Extract the [x, y] coordinate from the center of the cell holding the provided text.  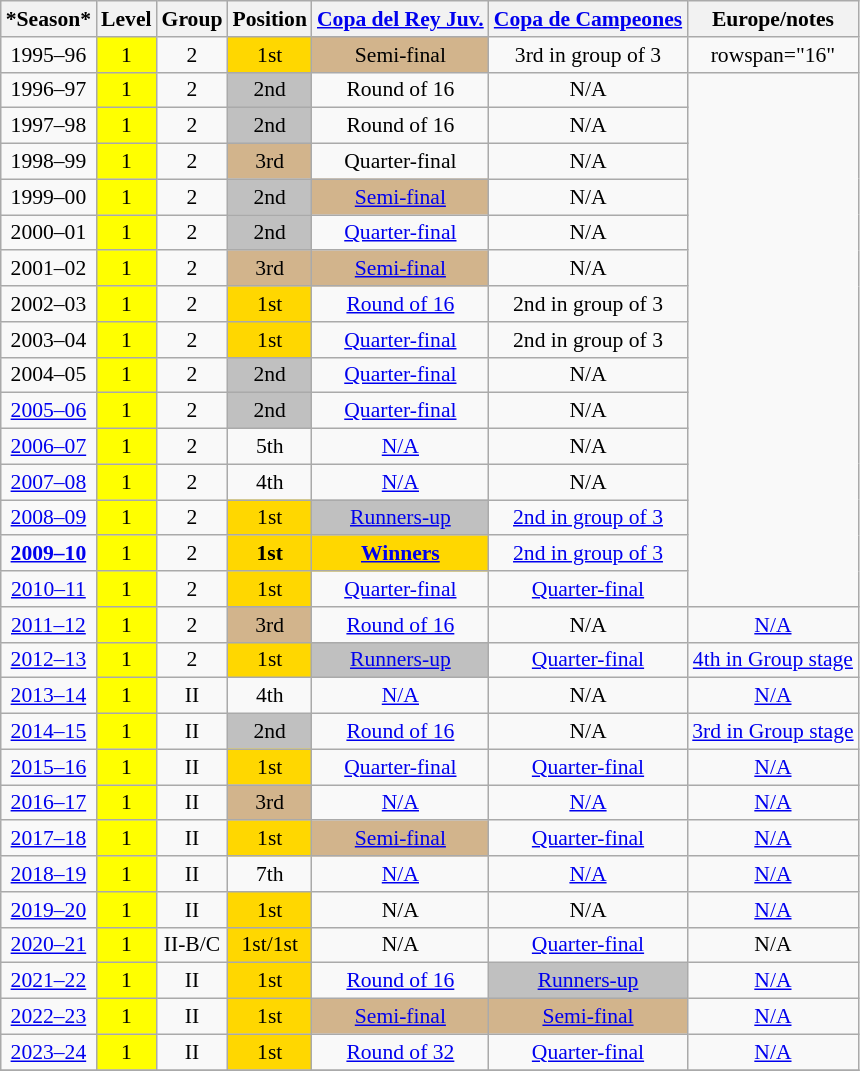
rowspan="16" [772, 55]
1st/1st [269, 945]
2010–11 [48, 589]
2014–15 [48, 732]
2013–14 [48, 696]
1997–98 [48, 126]
2009–10 [48, 554]
7th [269, 874]
2020–21 [48, 945]
Copa de Campeones [588, 19]
2018–19 [48, 874]
3rd in group of 3 [588, 55]
*Season* [48, 19]
2000–01 [48, 233]
2021–22 [48, 981]
Europe/notes [772, 19]
Group [192, 19]
2001–02 [48, 269]
3rd in Group stage [772, 732]
5th [269, 447]
II-B/C [192, 945]
Round of 32 [400, 1052]
Position [269, 19]
1998–99 [48, 162]
2005–06 [48, 411]
2017–18 [48, 839]
2008–09 [48, 518]
2019–20 [48, 910]
2015–16 [48, 767]
1995–96 [48, 55]
2022–23 [48, 1017]
Copa del Rey Juv. [400, 19]
2011–12 [48, 625]
2003–04 [48, 340]
2012–13 [48, 660]
4th in Group stage [772, 660]
1996–97 [48, 90]
2006–07 [48, 447]
Level [126, 19]
2016–17 [48, 803]
2004–05 [48, 375]
2023–24 [48, 1052]
Winners [400, 554]
1999–00 [48, 197]
2007–08 [48, 482]
2002–03 [48, 304]
